Identify which cell holds the provided text, then report its [x, y] central coordinate. 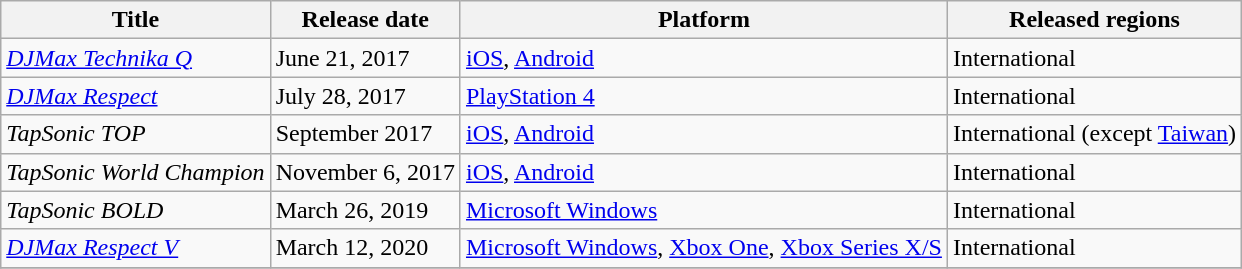
March 12, 2020 [365, 248]
Microsoft Windows [704, 210]
June 21, 2017 [365, 58]
Title [136, 20]
TapSonic World Champion [136, 172]
Microsoft Windows, Xbox One, Xbox Series X/S [704, 248]
TapSonic TOP [136, 134]
July 28, 2017 [365, 96]
Release date [365, 20]
DJMax Respect [136, 96]
DJMax Respect V [136, 248]
PlayStation 4 [704, 96]
International (except Taiwan) [1094, 134]
TapSonic BOLD [136, 210]
DJMax Technika Q [136, 58]
November 6, 2017 [365, 172]
September 2017 [365, 134]
March 26, 2019 [365, 210]
Released regions [1094, 20]
Platform [704, 20]
